For the text-containing cell, return its midpoint in (X, Y) coordinate format. 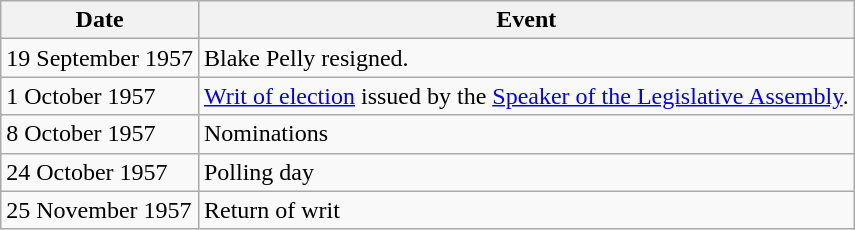
1 October 1957 (100, 96)
24 October 1957 (100, 172)
Event (526, 20)
Blake Pelly resigned. (526, 58)
Nominations (526, 134)
19 September 1957 (100, 58)
Polling day (526, 172)
Date (100, 20)
Writ of election issued by the Speaker of the Legislative Assembly. (526, 96)
Return of writ (526, 210)
25 November 1957 (100, 210)
8 October 1957 (100, 134)
